Locate the cell with the specified text and output its [X, Y] center coordinate. 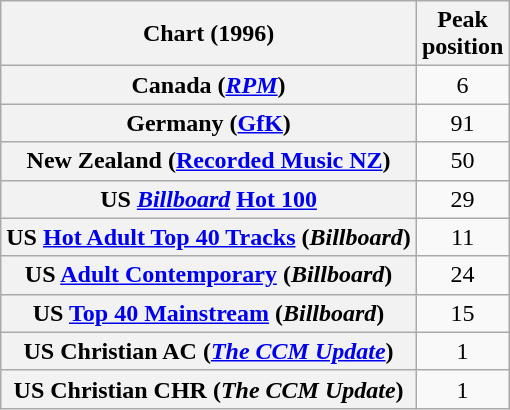
US Billboard Hot 100 [209, 199]
Canada (RPM) [209, 85]
US Christian CHR (The CCM Update) [209, 389]
Peakposition [462, 34]
US Hot Adult Top 40 Tracks (Billboard) [209, 237]
50 [462, 161]
Germany (GfK) [209, 123]
US Adult Contemporary (Billboard) [209, 275]
US Christian AC (The CCM Update) [209, 351]
24 [462, 275]
11 [462, 237]
29 [462, 199]
15 [462, 313]
6 [462, 85]
Chart (1996) [209, 34]
US Top 40 Mainstream (Billboard) [209, 313]
New Zealand (Recorded Music NZ) [209, 161]
91 [462, 123]
